Capture the cell that displays the provided text and extract its [X, Y] central coordinate. 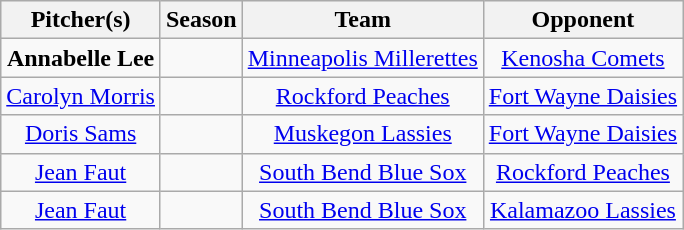
Season [201, 20]
Kalamazoo Lassies [582, 210]
Team [362, 20]
Pitcher(s) [81, 20]
Minneapolis Millerettes [362, 58]
Carolyn Morris [81, 96]
Muskegon Lassies [362, 134]
Doris Sams [81, 134]
Kenosha Comets [582, 58]
Opponent [582, 20]
Annabelle Lee [81, 58]
